Return the (X, Y) coordinate for the center point of the cell that contains the specified text.  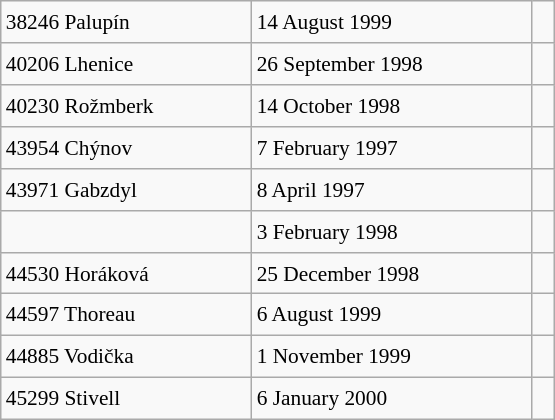
6 August 1999 (392, 315)
44885 Vodička (126, 357)
3 February 1998 (392, 231)
25 December 1998 (392, 273)
40230 Rožmberk (126, 106)
7 February 1997 (392, 148)
14 August 1999 (392, 22)
8 April 1997 (392, 189)
43954 Chýnov (126, 148)
6 January 2000 (392, 399)
1 November 1999 (392, 357)
44597 Thoreau (126, 315)
44530 Horáková (126, 273)
38246 Palupín (126, 22)
26 September 1998 (392, 64)
43971 Gabzdyl (126, 189)
45299 Stivell (126, 399)
40206 Lhenice (126, 64)
14 October 1998 (392, 106)
